Locate the cell with the specified text and output its (x, y) center coordinate. 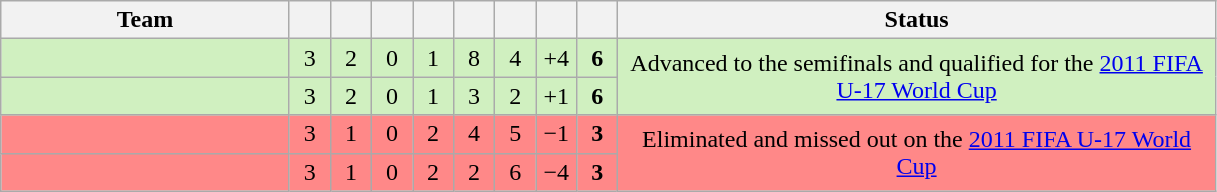
Team (146, 20)
8 (474, 58)
5 (516, 134)
Status (917, 20)
+1 (556, 96)
−1 (556, 134)
Advanced to the semifinals and qualified for the 2011 FIFA U-17 World Cup (917, 77)
−4 (556, 172)
+4 (556, 58)
Eliminated and missed out on the 2011 FIFA U-17 World Cup (917, 153)
